Pinpoint the cell where the given text exists, returning its [x, y] midpoint coordinate. 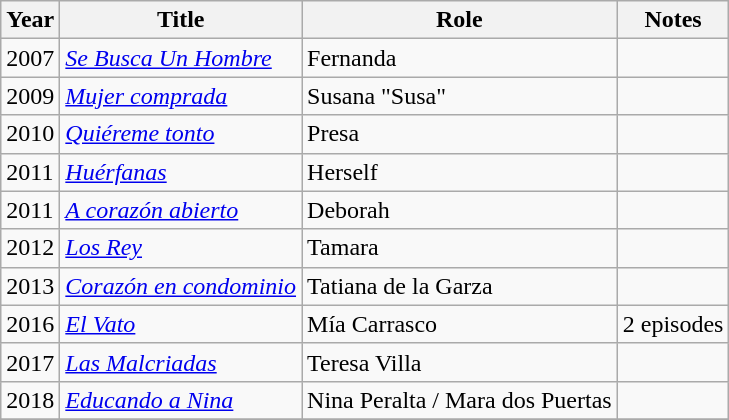
Educando a Nina [181, 400]
Herself [460, 172]
Quiéreme tonto [181, 134]
Los Rey [181, 248]
2009 [30, 96]
2010 [30, 134]
Nina Peralta / Mara dos Puertas [460, 400]
Tatiana de la Garza [460, 286]
Title [181, 20]
Corazón en condominio [181, 286]
Fernanda [460, 58]
Role [460, 20]
2012 [30, 248]
Year [30, 20]
Notes [673, 20]
Presa [460, 134]
2018 [30, 400]
Mía Carrasco [460, 324]
2017 [30, 362]
Susana "Susa" [460, 96]
Teresa Villa [460, 362]
Mujer comprada [181, 96]
2007 [30, 58]
Tamara [460, 248]
2013 [30, 286]
A corazón abierto [181, 210]
Las Malcriadas [181, 362]
2 episodes [673, 324]
2016 [30, 324]
Se Busca Un Hombre [181, 58]
Huérfanas [181, 172]
Deborah [460, 210]
El Vato [181, 324]
